Find where the given text appears and provide that cell's center as [X, Y] coordinate. 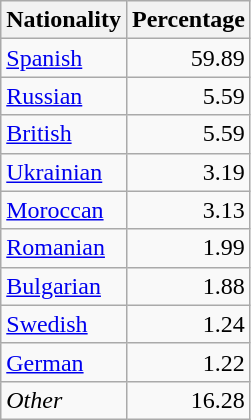
Nationality [64, 20]
British [64, 134]
Romanian [64, 248]
Swedish [64, 324]
Moroccan [64, 210]
Russian [64, 96]
1.88 [188, 286]
1.99 [188, 248]
Bulgarian [64, 286]
Other [64, 400]
Percentage [188, 20]
3.13 [188, 210]
16.28 [188, 400]
59.89 [188, 58]
3.19 [188, 172]
German [64, 362]
1.22 [188, 362]
Ukrainian [64, 172]
Spanish [64, 58]
1.24 [188, 324]
